Return the (X, Y) coordinate for the center point of the cell that contains the specified text.  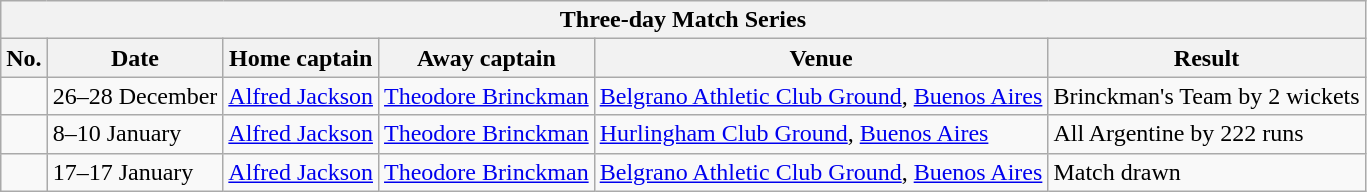
Brinckman's Team by 2 wickets (1206, 96)
No. (24, 58)
Home captain (301, 58)
8–10 January (135, 134)
Three-day Match Series (683, 20)
17–17 January (135, 172)
Result (1206, 58)
Date (135, 58)
Hurlingham Club Ground, Buenos Aires (821, 134)
26–28 December (135, 96)
Match drawn (1206, 172)
Away captain (487, 58)
Venue (821, 58)
All Argentine by 222 runs (1206, 134)
